Return the (X, Y) coordinate for the center point of the cell that contains the specified text.  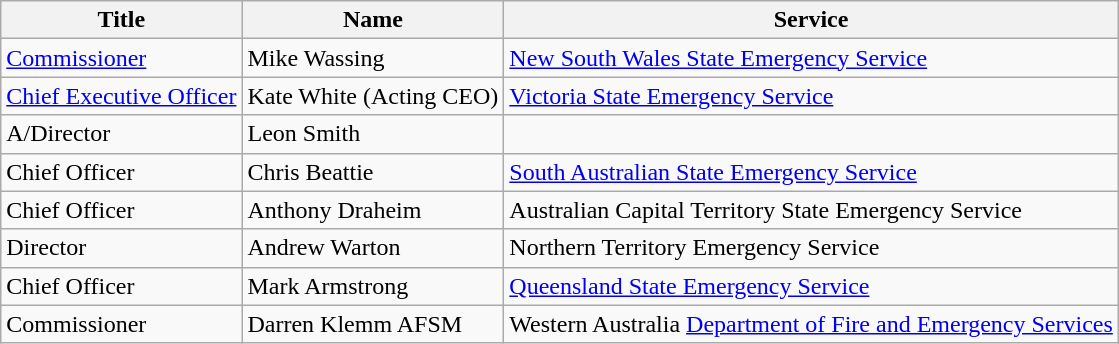
New South Wales State Emergency Service (812, 58)
Australian Capital Territory State Emergency Service (812, 210)
Mike Wassing (373, 58)
Mark Armstrong (373, 286)
Victoria State Emergency Service (812, 96)
Western Australia Department of Fire and Emergency Services (812, 324)
Chris Beattie (373, 172)
Service (812, 20)
Director (122, 248)
Name (373, 20)
A/Director (122, 134)
Darren Klemm AFSM (373, 324)
Leon Smith (373, 134)
Anthony Draheim (373, 210)
Queensland State Emergency Service (812, 286)
Northern Territory Emergency Service (812, 248)
Kate White (Acting CEO) (373, 96)
Title (122, 20)
South Australian State Emergency Service (812, 172)
Andrew Warton (373, 248)
Chief Executive Officer (122, 96)
